Return the [x, y] coordinate for the center point of the cell that contains the specified text.  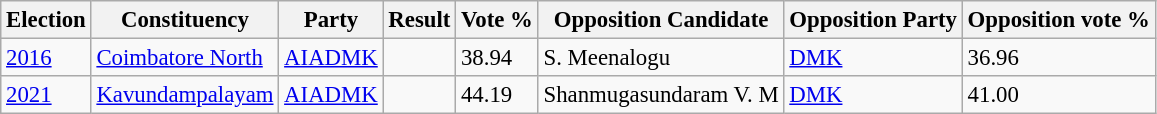
Opposition vote % [1058, 20]
2016 [46, 58]
38.94 [498, 58]
2021 [46, 95]
Opposition Candidate [661, 20]
Opposition Party [873, 20]
41.00 [1058, 95]
44.19 [498, 95]
Vote % [498, 20]
Constituency [185, 20]
Result [420, 20]
Kavundampalayam [185, 95]
Party [331, 20]
36.96 [1058, 58]
S. Meenalogu [661, 58]
Coimbatore North [185, 58]
Shanmugasundaram V. M [661, 95]
Election [46, 20]
